From the cell containing the given text, extract its center point as [X, Y] coordinate. 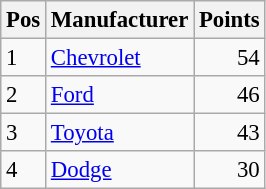
2 [24, 95]
Dodge [120, 170]
Chevrolet [120, 58]
Pos [24, 20]
Manufacturer [120, 20]
30 [230, 170]
Toyota [120, 133]
54 [230, 58]
Ford [120, 95]
1 [24, 58]
4 [24, 170]
46 [230, 95]
43 [230, 133]
3 [24, 133]
Points [230, 20]
